From the cell containing the given text, extract its center point as [x, y] coordinate. 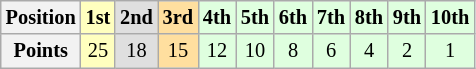
7th [331, 17]
3rd [178, 17]
10 [255, 51]
5th [255, 17]
10th [450, 17]
2 [407, 51]
2nd [136, 17]
15 [178, 51]
1st [98, 17]
6 [331, 51]
4 [369, 51]
4th [217, 17]
6th [293, 17]
9th [407, 17]
18 [136, 51]
1 [450, 51]
12 [217, 51]
Points [41, 51]
8 [293, 51]
25 [98, 51]
8th [369, 17]
Position [41, 17]
